Capture the cell that displays the provided text and extract its (X, Y) central coordinate. 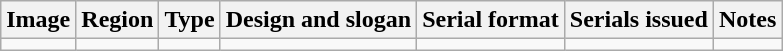
Image (38, 20)
Serials issued (638, 20)
Type (190, 20)
Design and slogan (318, 20)
Notes (747, 20)
Region (118, 20)
Serial format (491, 20)
